Return the (x, y) coordinate for the center point of the cell that contains the specified text.  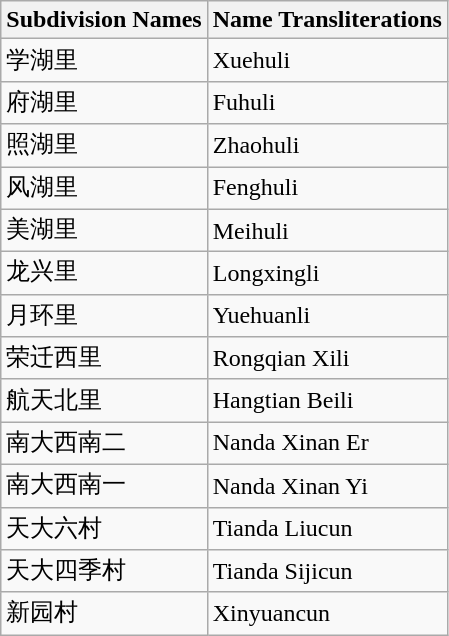
照湖里 (104, 146)
天大六村 (104, 528)
Hangtian Beili (327, 400)
南大西南一 (104, 486)
Tianda Liucun (327, 528)
Xinyuancun (327, 614)
月环里 (104, 316)
美湖里 (104, 230)
荣迁西里 (104, 358)
Name Transliterations (327, 20)
天大四季村 (104, 572)
风湖里 (104, 188)
Zhaohuli (327, 146)
Rongqian Xili (327, 358)
Fuhuli (327, 102)
Subdivision Names (104, 20)
Fenghuli (327, 188)
Tianda Sijicun (327, 572)
Xuehuli (327, 60)
新园村 (104, 614)
学湖里 (104, 60)
航天北里 (104, 400)
龙兴里 (104, 274)
Nanda Xinan Yi (327, 486)
Yuehuanli (327, 316)
府湖里 (104, 102)
南大西南二 (104, 444)
Nanda Xinan Er (327, 444)
Longxingli (327, 274)
Meihuli (327, 230)
